Search for the cell housing the specified text and yield its (X, Y) center coordinate. 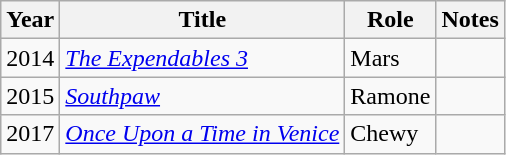
2014 (30, 58)
Role (390, 20)
Title (202, 20)
Notes (470, 20)
Ramone (390, 96)
Chewy (390, 134)
Mars (390, 58)
Once Upon a Time in Venice (202, 134)
Southpaw (202, 96)
The Expendables 3 (202, 58)
2015 (30, 96)
2017 (30, 134)
Year (30, 20)
